Scan for the cell matching the given text and deliver its (x, y) coordinate at center. 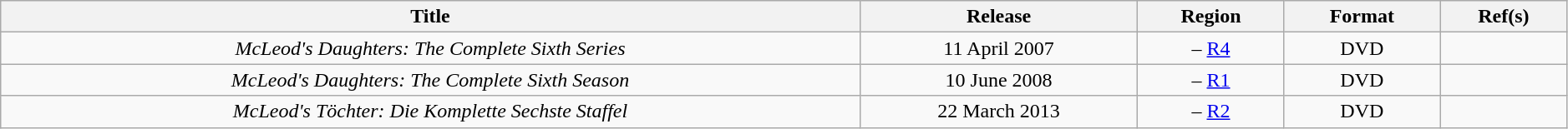
– R2 (1211, 112)
McLeod's Töchter: Die Komplette Sechste Staffel (430, 112)
McLeod's Daughters: The Complete Sixth Series (430, 48)
11 April 2007 (999, 48)
Release (999, 17)
Format (1362, 17)
Region (1211, 17)
Title (430, 17)
– R1 (1211, 80)
10 June 2008 (999, 80)
McLeod's Daughters: The Complete Sixth Season (430, 80)
Ref(s) (1504, 17)
22 March 2013 (999, 112)
– R4 (1211, 48)
